Output the (X, Y) coordinate of the center of the cell containing the given text.  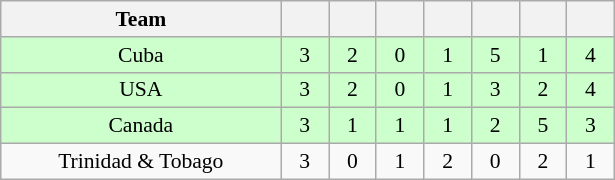
USA (141, 90)
Trinidad & Tobago (141, 162)
Team (141, 19)
Cuba (141, 55)
Canada (141, 126)
